For the text-containing cell, return its midpoint in (x, y) coordinate format. 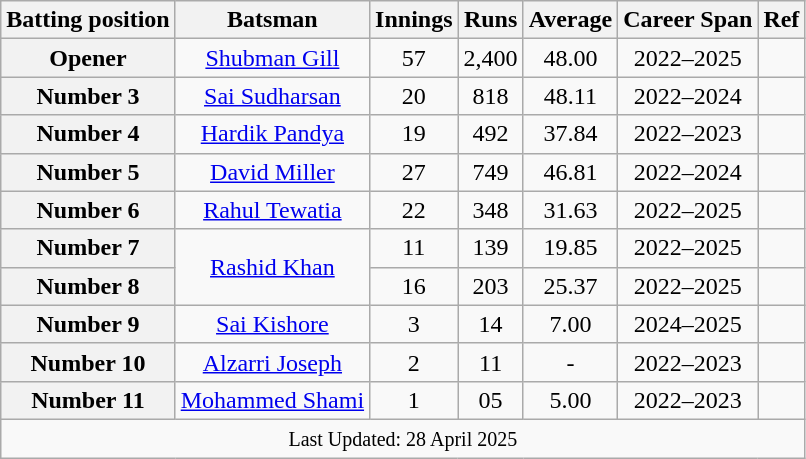
Hardik Pandya (272, 134)
Alzarri Joseph (272, 362)
3 (414, 324)
Rahul Tewatia (272, 210)
Batsman (272, 20)
Number 8 (88, 286)
1 (414, 400)
48.11 (570, 96)
7.00 (570, 324)
Ref (782, 20)
Career Span (688, 20)
749 (490, 172)
2024–2025 (688, 324)
492 (490, 134)
Rashid Khan (272, 267)
Number 11 (88, 400)
Number 6 (88, 210)
37.84 (570, 134)
19 (414, 134)
203 (490, 286)
Shubman Gill (272, 58)
Mohammed Shami (272, 400)
Number 7 (88, 248)
139 (490, 248)
22 (414, 210)
Sai Kishore (272, 324)
Number 3 (88, 96)
David Miller (272, 172)
20 (414, 96)
Innings (414, 20)
25.37 (570, 286)
16 (414, 286)
2 (414, 362)
Opener (88, 58)
Number 5 (88, 172)
Runs (490, 20)
Number 9 (88, 324)
57 (414, 58)
Average (570, 20)
46.81 (570, 172)
Number 4 (88, 134)
31.63 (570, 210)
5.00 (570, 400)
- (570, 362)
Number 10 (88, 362)
818 (490, 96)
Sai Sudharsan (272, 96)
2,400 (490, 58)
27 (414, 172)
19.85 (570, 248)
348 (490, 210)
05 (490, 400)
14 (490, 324)
48.00 (570, 58)
Last Updated: 28 April 2025 (403, 438)
Batting position (88, 20)
